Determine the [X, Y] coordinate at the center of the cell enclosing the given text.  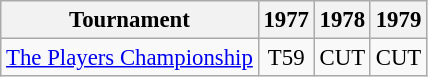
1978 [342, 20]
T59 [286, 58]
1977 [286, 20]
The Players Championship [130, 58]
Tournament [130, 20]
1979 [398, 20]
